Locate the cell with the specified text and output its (x, y) center coordinate. 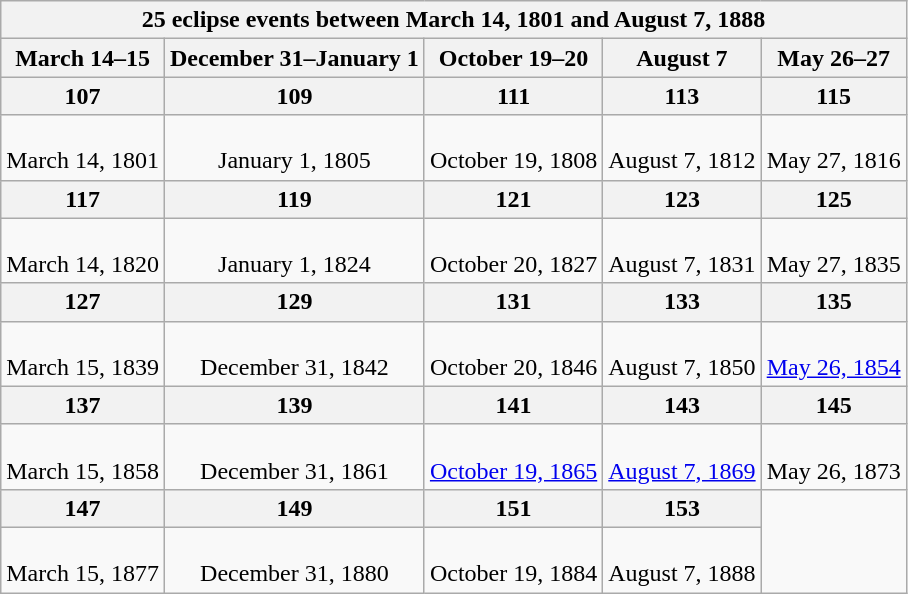
August 7, 1812 (682, 148)
117 (83, 199)
August 7 (682, 58)
121 (513, 199)
January 1, 1805 (294, 148)
October 20, 1827 (513, 250)
August 7, 1888 (682, 560)
May 26–27 (834, 58)
113 (682, 96)
August 7, 1831 (682, 250)
151 (513, 508)
135 (834, 302)
December 31, 1880 (294, 560)
137 (83, 405)
August 7, 1869 (682, 456)
25 eclipse events between March 14, 1801 and August 7, 1888 (454, 20)
October 19, 1865 (513, 456)
October 19, 1808 (513, 148)
March 14, 1820 (83, 250)
December 31–January 1 (294, 58)
133 (682, 302)
123 (682, 199)
139 (294, 405)
May 26, 1854 (834, 354)
January 1, 1824 (294, 250)
127 (83, 302)
December 31, 1842 (294, 354)
111 (513, 96)
August 7, 1850 (682, 354)
119 (294, 199)
May 27, 1835 (834, 250)
131 (513, 302)
147 (83, 508)
145 (834, 405)
107 (83, 96)
149 (294, 508)
March 14–15 (83, 58)
141 (513, 405)
May 27, 1816 (834, 148)
October 20, 1846 (513, 354)
109 (294, 96)
May 26, 1873 (834, 456)
115 (834, 96)
March 15, 1839 (83, 354)
129 (294, 302)
December 31, 1861 (294, 456)
125 (834, 199)
153 (682, 508)
143 (682, 405)
March 14, 1801 (83, 148)
October 19, 1884 (513, 560)
March 15, 1877 (83, 560)
October 19–20 (513, 58)
March 15, 1858 (83, 456)
